Return [x, y] of the center of cell containing provided text 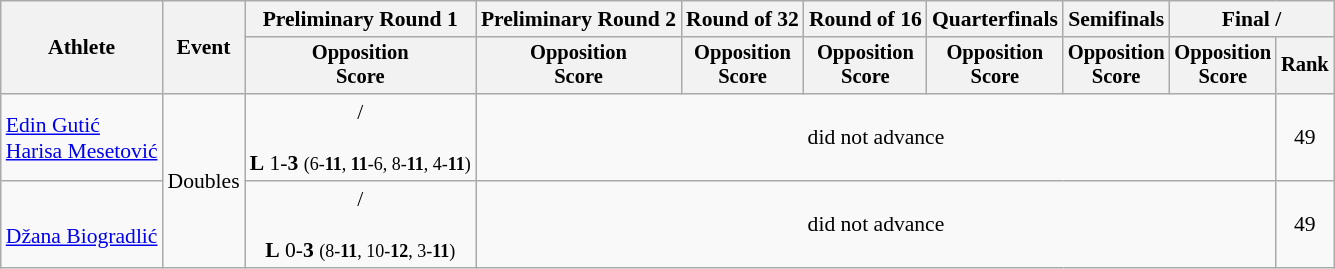
Event [204, 48]
Quarterfinals [995, 19]
Rank [1305, 66]
Doubles [204, 180]
/L 1-3 (6-11, 11-6, 8-11, 4-11) [360, 138]
Džana Biogradlić [82, 224]
Final / [1251, 19]
Round of 32 [742, 19]
Edin GutićHarisa Mesetović [82, 138]
Semifinals [1116, 19]
Preliminary Round 2 [578, 19]
Athlete [82, 48]
/L 0-3 (8-11, 10-12, 3-11) [360, 224]
Preliminary Round 1 [360, 19]
Round of 16 [866, 19]
